Locate the cell with the specified text and output its (X, Y) center coordinate. 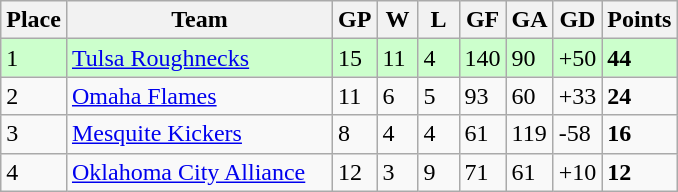
GD (578, 20)
60 (530, 96)
GP (355, 20)
GF (482, 20)
24 (640, 96)
+33 (578, 96)
9 (438, 172)
+10 (578, 172)
71 (482, 172)
Points (640, 20)
Tulsa Roughnecks (199, 58)
6 (398, 96)
93 (482, 96)
90 (530, 58)
119 (530, 134)
140 (482, 58)
GA (530, 20)
Team (199, 20)
Oklahoma City Alliance (199, 172)
8 (355, 134)
Place (34, 20)
W (398, 20)
2 (34, 96)
-58 (578, 134)
+50 (578, 58)
16 (640, 134)
L (438, 20)
44 (640, 58)
15 (355, 58)
Omaha Flames (199, 96)
5 (438, 96)
1 (34, 58)
Mesquite Kickers (199, 134)
